Return [X, Y] of the center of cell containing provided text 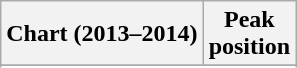
Peak position [249, 34]
Chart (2013–2014) [102, 34]
